For the text-containing cell, return its midpoint in [x, y] coordinate format. 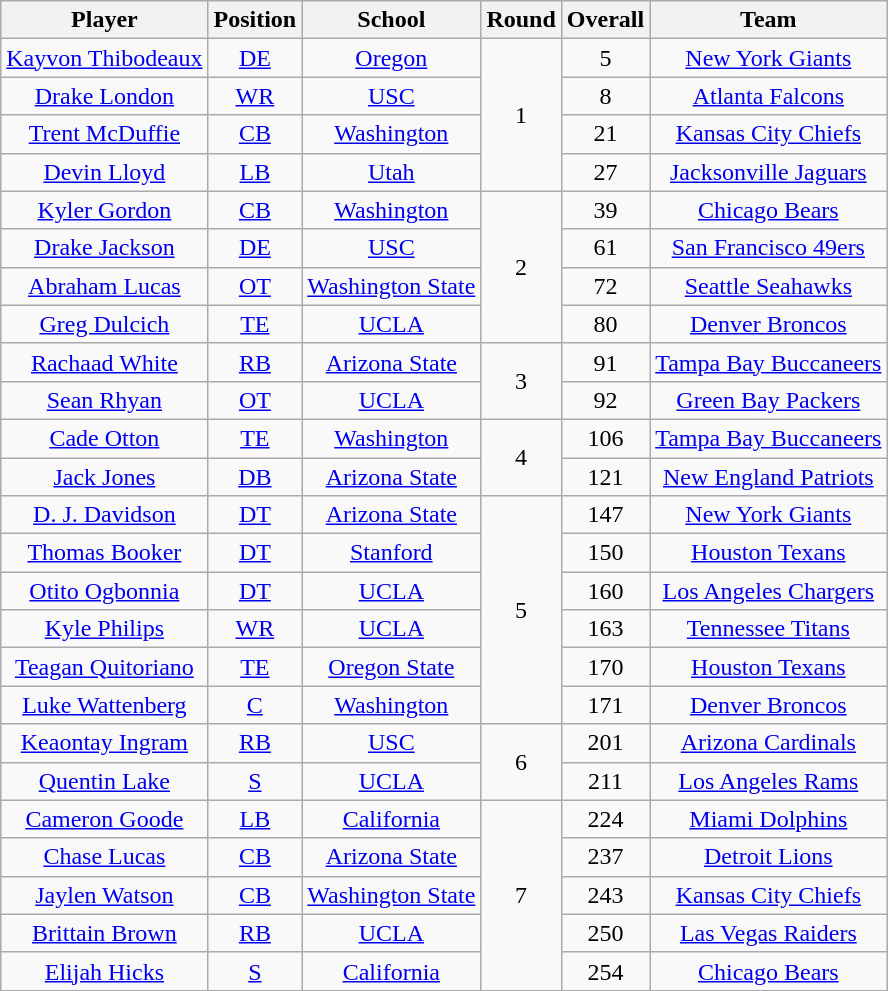
7 [521, 895]
School [392, 20]
2 [521, 267]
Otito Ogbonnia [104, 591]
Sean Rhyan [104, 400]
Green Bay Packers [768, 400]
Miami Dolphins [768, 819]
Utah [392, 172]
Cameron Goode [104, 819]
224 [605, 819]
170 [605, 667]
DB [255, 477]
Luke Wattenberg [104, 705]
Devin Lloyd [104, 172]
Greg Dulcich [104, 324]
Detroit Lions [768, 857]
160 [605, 591]
Position [255, 20]
Las Vegas Raiders [768, 933]
Chase Lucas [104, 857]
Los Angeles Rams [768, 781]
Kyle Philips [104, 629]
Los Angeles Chargers [768, 591]
250 [605, 933]
Elijah Hicks [104, 971]
Jaylen Watson [104, 895]
C [255, 705]
147 [605, 515]
Kyler Gordon [104, 210]
27 [605, 172]
80 [605, 324]
Rachaad White [104, 362]
92 [605, 400]
201 [605, 743]
Player [104, 20]
150 [605, 553]
39 [605, 210]
Stanford [392, 553]
Teagan Quitoriano [104, 667]
Team [768, 20]
61 [605, 248]
163 [605, 629]
Quentin Lake [104, 781]
D. J. Davidson [104, 515]
211 [605, 781]
Abraham Lucas [104, 286]
106 [605, 438]
Atlanta Falcons [768, 96]
Seattle Seahawks [768, 286]
8 [605, 96]
1 [521, 115]
Drake Jackson [104, 248]
New England Patriots [768, 477]
171 [605, 705]
254 [605, 971]
Tennessee Titans [768, 629]
237 [605, 857]
Oregon State [392, 667]
4 [521, 457]
Brittain Brown [104, 933]
121 [605, 477]
72 [605, 286]
6 [521, 762]
Jack Jones [104, 477]
Overall [605, 20]
243 [605, 895]
Oregon [392, 58]
Jacksonville Jaguars [768, 172]
Drake London [104, 96]
Thomas Booker [104, 553]
Trent McDuffie [104, 134]
3 [521, 381]
91 [605, 362]
Kayvon Thibodeaux [104, 58]
Cade Otton [104, 438]
21 [605, 134]
Keaontay Ingram [104, 743]
Round [521, 20]
San Francisco 49ers [768, 248]
Arizona Cardinals [768, 743]
